Search for the cell housing the specified text and yield its [x, y] center coordinate. 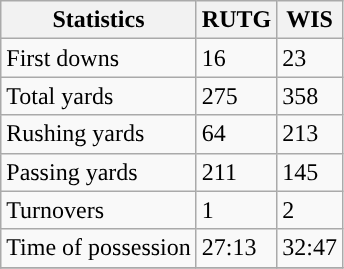
WIS [310, 20]
32:47 [310, 248]
64 [236, 134]
145 [310, 172]
Rushing yards [99, 134]
213 [310, 134]
23 [310, 58]
16 [236, 58]
27:13 [236, 248]
Time of possession [99, 248]
275 [236, 96]
2 [310, 210]
RUTG [236, 20]
Passing yards [99, 172]
Statistics [99, 20]
Total yards [99, 96]
First downs [99, 58]
1 [236, 210]
211 [236, 172]
358 [310, 96]
Turnovers [99, 210]
